Find where the given text appears and provide that cell's center as (x, y) coordinate. 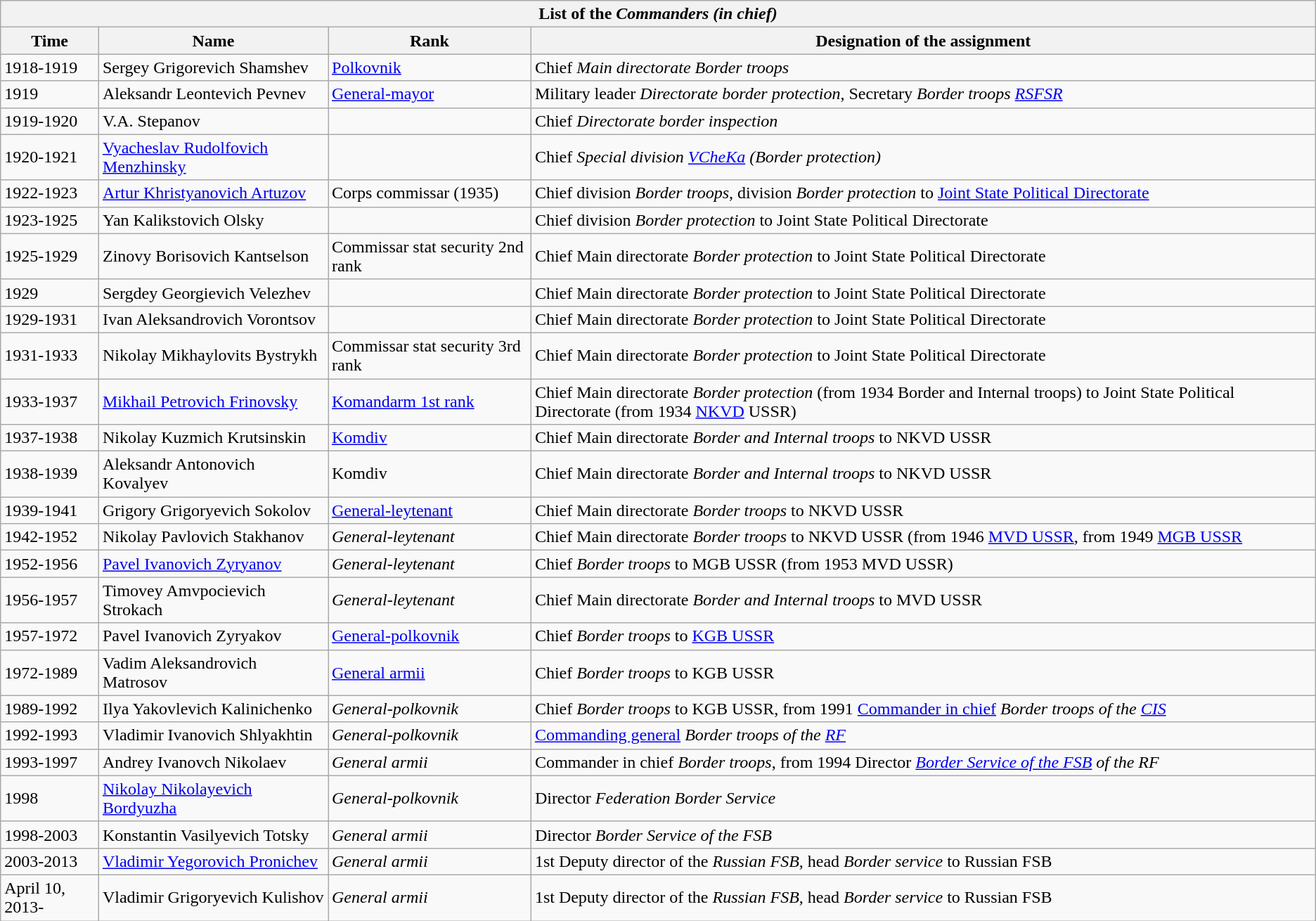
1956-1957 (50, 600)
Director Border Service of the FSB (923, 835)
Vladimir Grigoryevich Kulishov (213, 897)
Sergey Grigorevich Shamshev (213, 67)
Chief Border troops to MGB USSR (from 1953 MVD USSR) (923, 564)
1993-1997 (50, 762)
Nikolay Nikolayevich Bordyuzha (213, 799)
1952-1956 (50, 564)
Pavel Ivanovich Zyryakov (213, 636)
Chief Directorate border inspection (923, 121)
Artur Khristyanovich Artuzov (213, 193)
Ivan Aleksandrovich Vorontsov (213, 319)
Andrey Ivanovch Nikolaev (213, 762)
Grigory Grigoryevich Sokolov (213, 510)
Chief division Border troops, division Border protection to Joint State Political Directorate (923, 193)
V.A. Stepanov (213, 121)
Chief division Border protection to Joint State Political Directorate (923, 220)
List of the Commanders (in chief) (658, 14)
Commander in chief Border troops, from 1994 Director Border Service of the FSB of the RF (923, 762)
1929-1931 (50, 319)
Chief Main directorate Border troops (923, 67)
1919-1920 (50, 121)
Commissar stat security 2nd rank (429, 256)
1942-1952 (50, 537)
1923-1925 (50, 220)
Chief Main directorate Border troops to NKVD USSR (923, 510)
Nikolay Pavlovich Stakhanov (213, 537)
1989-1992 (50, 709)
1972-1989 (50, 672)
Aleksandr Antonovich Kovalyev (213, 474)
Vladimir Yegorovich Pronichev (213, 861)
Time (50, 41)
Vyacheslav Rudolfovich Menzhinsky (213, 157)
Designation of the assignment (923, 41)
Chief Main directorate Border protection (from 1934 Border and Internal troops) to Joint State Political Directorate (from 1934 NKVD USSR) (923, 401)
Sergdey Georgievich Velezhev (213, 292)
Nikolay Kuzmich Krutsinskin (213, 438)
Konstantin Vasilyevich Totsky (213, 835)
Name (213, 41)
Director Federation Border Service (923, 799)
Chief Border troops to KGB USSR, from 1991 Commander in chief Border troops of the CIS (923, 709)
Vadim Aleksandrovich Matrosov (213, 672)
April 10, 2013- (50, 897)
Commanding general Border troops of the RF (923, 735)
Military leader Directorate border protection, Secretary Border troops RSFSR (923, 94)
Rank (429, 41)
2003-2013 (50, 861)
Mikhail Petrovich Frinovsky (213, 401)
Timovey Amvpocievich Strokach (213, 600)
1918-1919 (50, 67)
Commissar stat security 3rd rank (429, 356)
Aleksandr Leontevich Pevnev (213, 94)
Polkovnik (429, 67)
1992-1993 (50, 735)
Pavel Ivanovich Zyryanov (213, 564)
Zinovy Borisovich Kantselson (213, 256)
1937-1938 (50, 438)
1957-1972 (50, 636)
1933-1937 (50, 401)
1998-2003 (50, 835)
Corps commissar (1935) (429, 193)
Chief Main directorate Border troops to NKVD USSR (from 1946 MVD USSR, from 1949 MGB USSR (923, 537)
1925-1929 (50, 256)
1938-1939 (50, 474)
Nikolay Mikhaylovits Bystrykh (213, 356)
Ilya Yakovlevich Kalinichenko (213, 709)
1922-1923 (50, 193)
General-mayor (429, 94)
Vladimir Ivanovich Shlyakhtin (213, 735)
1998 (50, 799)
1919 (50, 94)
1920-1921 (50, 157)
1929 (50, 292)
Chief Main directorate Border and Internal troops to MVD USSR (923, 600)
Yan Kalikstovich Olsky (213, 220)
Komandarm 1st rank (429, 401)
1931-1933 (50, 356)
Chief Special division VCheKa (Border protection) (923, 157)
1939-1941 (50, 510)
